From the cell containing the given text, extract its center point as [X, Y] coordinate. 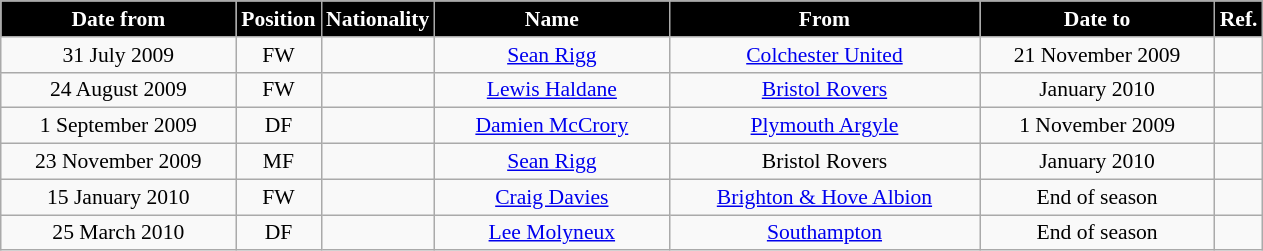
Damien McCrory [552, 126]
Southampton [824, 233]
Brighton & Hove Albion [824, 197]
Lewis Haldane [552, 90]
21 November 2009 [1098, 55]
From [824, 19]
15 January 2010 [118, 197]
Lee Molyneux [552, 233]
Position [278, 19]
1 September 2009 [118, 126]
24 August 2009 [118, 90]
Name [552, 19]
Date to [1098, 19]
Craig Davies [552, 197]
Ref. [1239, 19]
Plymouth Argyle [824, 126]
23 November 2009 [118, 162]
31 July 2009 [118, 55]
Colchester United [824, 55]
25 March 2010 [118, 233]
MF [278, 162]
Date from [118, 19]
Nationality [378, 19]
1 November 2009 [1098, 126]
